Return [X, Y] of the center of cell containing provided text 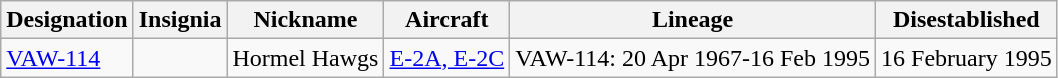
Disestablished [967, 20]
Hormel Hawgs [306, 58]
Nickname [306, 20]
VAW-114 [67, 58]
Insignia [180, 20]
Aircraft [447, 20]
Designation [67, 20]
Lineage [693, 20]
16 February 1995 [967, 58]
VAW-114: 20 Apr 1967-16 Feb 1995 [693, 58]
E-2A, E-2C [447, 58]
